Extract the (x, y) coordinate from the center of the cell holding the provided text.  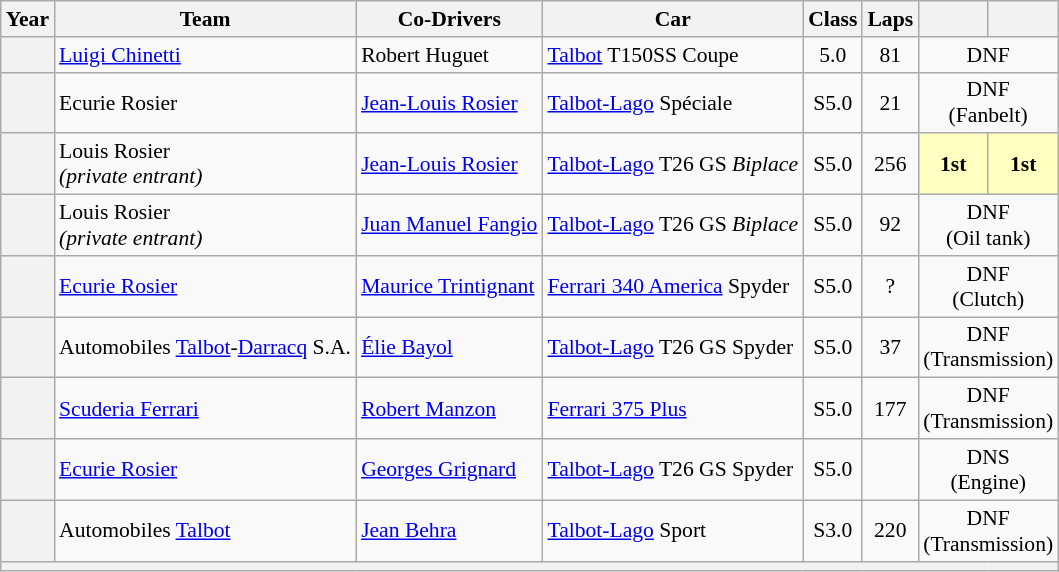
5.0 (832, 55)
Louis Rosier (private entrant) (205, 226)
Luigi Chinetti (205, 55)
DNS(Engine) (988, 470)
Class (832, 19)
Talbot T150SS Coupe (672, 55)
Robert Huguet (449, 55)
Automobiles Talbot (205, 530)
Automobiles Talbot-Darracq S.A. (205, 348)
Maurice Trintignant (449, 286)
Laps (890, 19)
Scuderia Ferrari (205, 408)
220 (890, 530)
DNF(Oil tank) (988, 226)
S3.0 (832, 530)
DNF(Fanbelt) (988, 102)
DNF (988, 55)
Georges Grignard (449, 470)
81 (890, 55)
? (890, 286)
DNF(Clutch) (988, 286)
Talbot-Lago Sport (672, 530)
21 (890, 102)
Juan Manuel Fangio (449, 226)
Co-Drivers (449, 19)
177 (890, 408)
Car (672, 19)
Louis Rosier(private entrant) (205, 164)
37 (890, 348)
Ferrari 340 America Spyder (672, 286)
Jean Behra (449, 530)
Year (28, 19)
Robert Manzon (449, 408)
256 (890, 164)
92 (890, 226)
Élie Bayol (449, 348)
Team (205, 19)
Talbot-Lago Spéciale (672, 102)
Ferrari 375 Plus (672, 408)
